Search for the cell housing the specified text and yield its (X, Y) center coordinate. 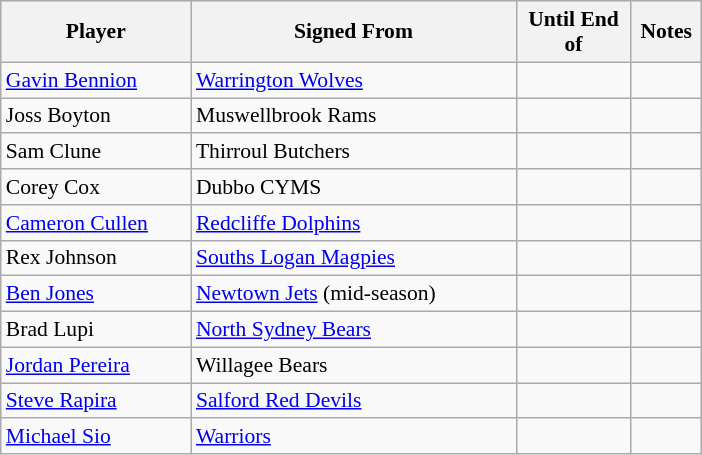
Corey Cox (96, 187)
Player (96, 32)
Salford Red Devils (354, 401)
Newtown Jets (mid-season) (354, 294)
Thirroul Butchers (354, 152)
Ben Jones (96, 294)
Brad Lupi (96, 330)
Rex Johnson (96, 258)
Muswellbrook Rams (354, 116)
Jordan Pereira (96, 365)
Cameron Cullen (96, 223)
Dubbo CYMS (354, 187)
Signed From (354, 32)
Souths Logan Magpies (354, 258)
Steve Rapira (96, 401)
Notes (666, 32)
Redcliffe Dolphins (354, 223)
Joss Boyton (96, 116)
Until End of (574, 32)
Gavin Bennion (96, 80)
Warriors (354, 437)
Willagee Bears (354, 365)
Sam Clune (96, 152)
North Sydney Bears (354, 330)
Michael Sio (96, 437)
Warrington Wolves (354, 80)
